Identify which cell holds the provided text, then report its (x, y) central coordinate. 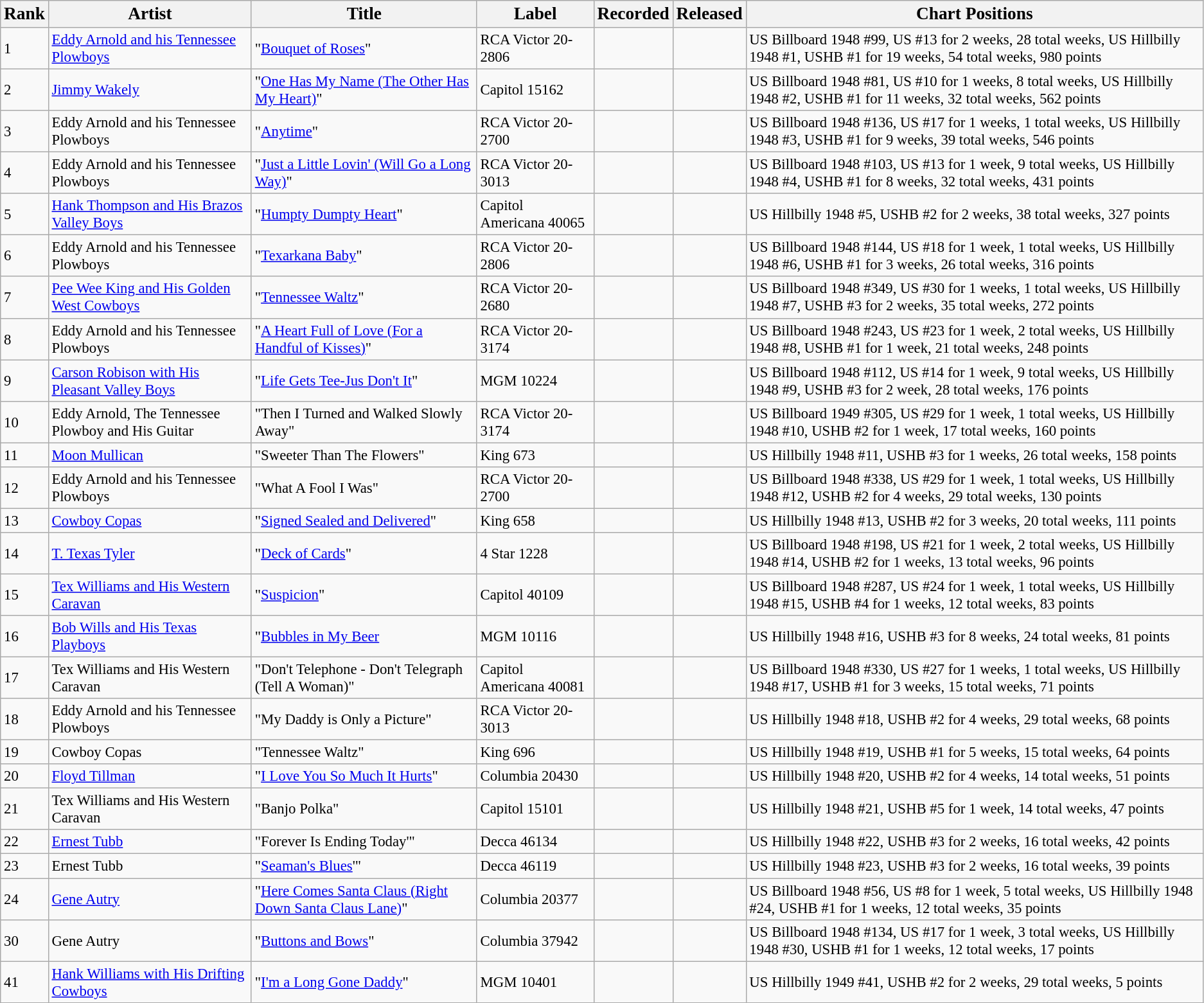
30 (24, 941)
"Banjo Polka" (364, 810)
Capitol 15162 (535, 90)
Rank (24, 14)
US Billboard 1948 #112, US #14 for 1 week, 9 total weeks, US Hillbilly 1948 #9, USHB #3 for 2 week, 28 total weeks, 176 points (974, 380)
Carson Robison with His Pleasant Valley Boys (150, 380)
3 (24, 131)
6 (24, 256)
"Anytime" (364, 131)
22 (24, 842)
18 (24, 720)
Capitol Americana 40081 (535, 679)
US Hillbilly 1948 #20, USHB #2 for 4 weeks, 14 total weeks, 51 points (974, 776)
Label (535, 14)
1 (24, 49)
US Hillbilly 1948 #18, USHB #2 for 4 weeks, 29 total weeks, 68 points (974, 720)
Artist (150, 14)
"Seaman's Blues'" (364, 866)
2 (24, 90)
"Here Comes Santa Claus (Right Down Santa Claus Lane)" (364, 900)
17 (24, 679)
Capitol 15101 (535, 810)
Decca 46134 (535, 842)
US Billboard 1948 #136, US #17 for 1 weeks, 1 total weeks, US Hillbilly 1948 #3, USHB #1 for 9 weeks, 39 total weeks, 546 points (974, 131)
RCA Victor 20-2680 (535, 298)
"What A Fool I Was" (364, 488)
"One Has My Name (The Other Has My Heart)" (364, 90)
Title (364, 14)
"I'm a Long Gone Daddy" (364, 982)
Columbia 20377 (535, 900)
Jimmy Wakely (150, 90)
King 673 (535, 455)
Columbia 37942 (535, 941)
"Suspicion" (364, 595)
US Hillbilly 1948 #22, USHB #3 for 2 weeks, 16 total weeks, 42 points (974, 842)
MGM 10401 (535, 982)
12 (24, 488)
10 (24, 422)
King 696 (535, 752)
8 (24, 339)
US Hillbilly 1948 #5, USHB #2 for 2 weeks, 38 total weeks, 327 points (974, 215)
Chart Positions (974, 14)
US Hillbilly 1948 #13, USHB #2 for 3 weeks, 20 total weeks, 111 points (974, 520)
24 (24, 900)
MGM 10224 (535, 380)
"My Daddy is Only a Picture" (364, 720)
US Hillbilly 1948 #23, USHB #3 for 2 weeks, 16 total weeks, 39 points (974, 866)
US Billboard 1948 #330, US #27 for 1 weeks, 1 total weeks, US Hillbilly 1948 #17, USHB #1 for 3 weeks, 15 total weeks, 71 points (974, 679)
"Signed Sealed and Delivered" (364, 520)
16 (24, 636)
41 (24, 982)
US Billboard 1948 #144, US #18 for 1 week, 1 total weeks, US Hillbilly 1948 #6, USHB #1 for 3 weeks, 26 total weeks, 316 points (974, 256)
Floyd Tillman (150, 776)
US Billboard 1948 #198, US #21 for 1 week, 2 total weeks, US Hillbilly 1948 #14, USHB #2 for 1 weeks, 13 total weeks, 96 points (974, 554)
21 (24, 810)
"Life Gets Tee-Jus Don't It" (364, 380)
14 (24, 554)
"Humpty Dumpty Heart" (364, 215)
US Hillbilly 1949 #41, USHB #2 for 2 weeks, 29 total weeks, 5 points (974, 982)
Hank Thompson and His Brazos Valley Boys (150, 215)
Eddy Arnold, The Tennessee Plowboy and His Guitar (150, 422)
9 (24, 380)
"A Heart Full of Love (For a Handful of Kisses)" (364, 339)
US Hillbilly 1948 #16, USHB #3 for 8 weeks, 24 total weeks, 81 points (974, 636)
Recorded (633, 14)
"I Love You So Much It Hurts" (364, 776)
Hank Williams with His Drifting Cowboys (150, 982)
Decca 46119 (535, 866)
4 Star 1228 (535, 554)
Released (709, 14)
"Don't Telephone - Don't Telegraph (Tell A Woman)" (364, 679)
US Billboard 1948 #56, US #8 for 1 week, 5 total weeks, US Hillbilly 1948 #24, USHB #1 for 1 weeks, 12 total weeks, 35 points (974, 900)
"Deck of Cards" (364, 554)
Moon Mullican (150, 455)
11 (24, 455)
US Billboard 1949 #305, US #29 for 1 week, 1 total weeks, US Hillbilly 1948 #10, USHB #2 for 1 week, 17 total weeks, 160 points (974, 422)
US Billboard 1948 #287, US #24 for 1 week, 1 total weeks, US Hillbilly 1948 #15, USHB #4 for 1 weeks, 12 total weeks, 83 points (974, 595)
"Just a Little Lovin' (Will Go a Long Way)" (364, 173)
4 (24, 173)
T. Texas Tyler (150, 554)
7 (24, 298)
Capitol 40109 (535, 595)
"Bubbles in My Beer (364, 636)
"Bouquet of Roses" (364, 49)
US Billboard 1948 #338, US #29 for 1 week, 1 total weeks, US Hillbilly 1948 #12, USHB #2 for 4 weeks, 29 total weeks, 130 points (974, 488)
US Hillbilly 1948 #19, USHB #1 for 5 weeks, 15 total weeks, 64 points (974, 752)
US Billboard 1948 #99, US #13 for 2 weeks, 28 total weeks, US Hillbilly 1948 #1, USHB #1 for 19 weeks, 54 total weeks, 980 points (974, 49)
23 (24, 866)
US Hillbilly 1948 #21, USHB #5 for 1 week, 14 total weeks, 47 points (974, 810)
Pee Wee King and His Golden West Cowboys (150, 298)
13 (24, 520)
US Billboard 1948 #243, US #23 for 1 week, 2 total weeks, US Hillbilly 1948 #8, USHB #1 for 1 week, 21 total weeks, 248 points (974, 339)
US Billboard 1948 #134, US #17 for 1 week, 3 total weeks, US Hillbilly 1948 #30, USHB #1 for 1 weeks, 12 total weeks, 17 points (974, 941)
15 (24, 595)
5 (24, 215)
"Forever Is Ending Today'" (364, 842)
19 (24, 752)
US Billboard 1948 #349, US #30 for 1 weeks, 1 total weeks, US Hillbilly 1948 #7, USHB #3 for 2 weeks, 35 total weeks, 272 points (974, 298)
"Texarkana Baby" (364, 256)
"Then I Turned and Walked Slowly Away" (364, 422)
Bob Wills and His Texas Playboys (150, 636)
"Buttons and Bows" (364, 941)
"Sweeter Than The Flowers" (364, 455)
US Billboard 1948 #103, US #13 for 1 week, 9 total weeks, US Hillbilly 1948 #4, USHB #1 for 8 weeks, 32 total weeks, 431 points (974, 173)
US Hillbilly 1948 #11, USHB #3 for 1 weeks, 26 total weeks, 158 points (974, 455)
US Billboard 1948 #81, US #10 for 1 weeks, 8 total weeks, US Hillbilly 1948 #2, USHB #1 for 11 weeks, 32 total weeks, 562 points (974, 90)
Columbia 20430 (535, 776)
20 (24, 776)
MGM 10116 (535, 636)
Capitol Americana 40065 (535, 215)
King 658 (535, 520)
